Return the (X, Y) coordinate for the center point of the cell that contains the specified text.  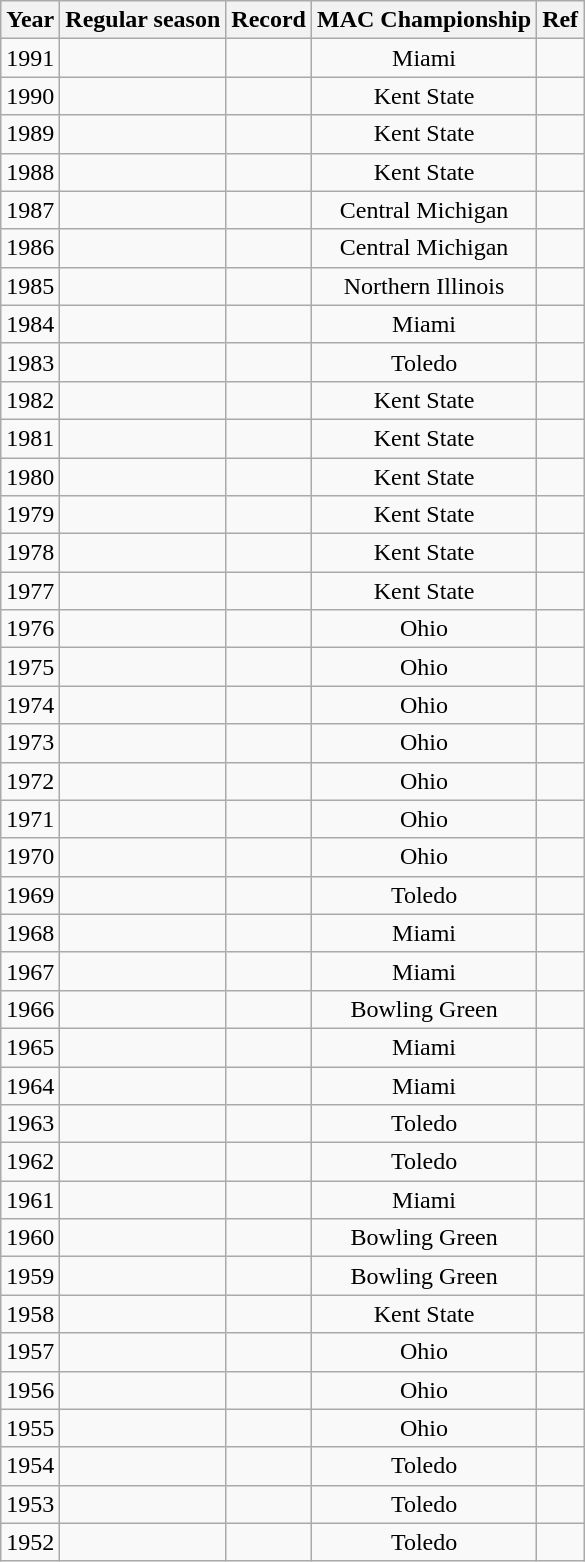
1961 (30, 1200)
1960 (30, 1238)
Northern Illinois (424, 286)
1987 (30, 210)
1957 (30, 1352)
1959 (30, 1276)
1956 (30, 1390)
1986 (30, 248)
1977 (30, 591)
1974 (30, 705)
1964 (30, 1085)
1979 (30, 515)
1952 (30, 1542)
1988 (30, 172)
1985 (30, 286)
1955 (30, 1428)
1990 (30, 96)
1972 (30, 781)
1962 (30, 1162)
1966 (30, 1009)
Record (269, 20)
1978 (30, 553)
1975 (30, 667)
Ref (560, 20)
1976 (30, 629)
1983 (30, 362)
1991 (30, 58)
1958 (30, 1314)
1970 (30, 857)
1954 (30, 1466)
Regular season (143, 20)
1989 (30, 134)
1963 (30, 1124)
1969 (30, 895)
1968 (30, 933)
1965 (30, 1047)
MAC Championship (424, 20)
1982 (30, 400)
1973 (30, 743)
1967 (30, 971)
Year (30, 20)
1981 (30, 438)
1980 (30, 477)
1953 (30, 1504)
1984 (30, 324)
1971 (30, 819)
